From the cell containing the given text, extract its center point as [X, Y] coordinate. 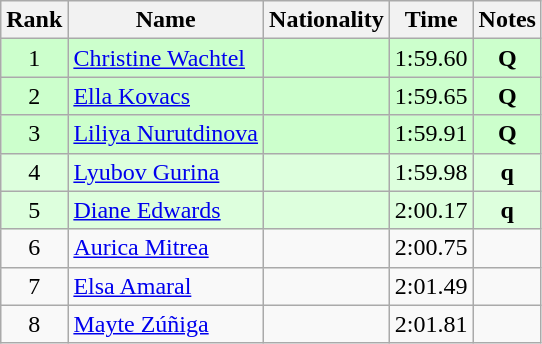
Elsa Amaral [166, 286]
1:59.91 [431, 134]
2:00.17 [431, 210]
1 [34, 58]
Lyubov Gurina [166, 172]
5 [34, 210]
1:59.98 [431, 172]
Christine Wachtel [166, 58]
Name [166, 20]
8 [34, 324]
1:59.65 [431, 96]
2:01.81 [431, 324]
3 [34, 134]
7 [34, 286]
Rank [34, 20]
2:00.75 [431, 248]
1:59.60 [431, 58]
Diane Edwards [166, 210]
Notes [507, 20]
Mayte Zúñiga [166, 324]
Time [431, 20]
4 [34, 172]
Nationality [327, 20]
Aurica Mitrea [166, 248]
6 [34, 248]
2:01.49 [431, 286]
Ella Kovacs [166, 96]
2 [34, 96]
Liliya Nurutdinova [166, 134]
